Detect which cell encompasses the target text, then output its (x, y) center coordinate. 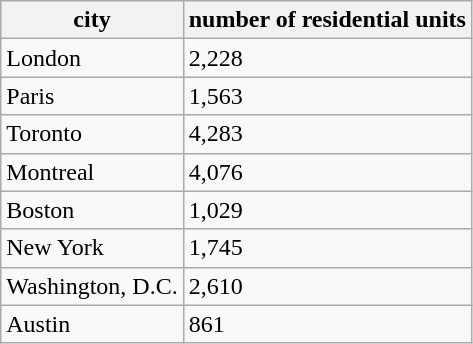
Toronto (92, 134)
Montreal (92, 172)
1,745 (327, 248)
London (92, 58)
4,076 (327, 172)
861 (327, 324)
city (92, 20)
New York (92, 248)
Austin (92, 324)
4,283 (327, 134)
Washington, D.C. (92, 286)
2,610 (327, 286)
2,228 (327, 58)
Boston (92, 210)
1,563 (327, 96)
1,029 (327, 210)
Paris (92, 96)
number of residential units (327, 20)
